Find where the given text appears and provide that cell's center as [x, y] coordinate. 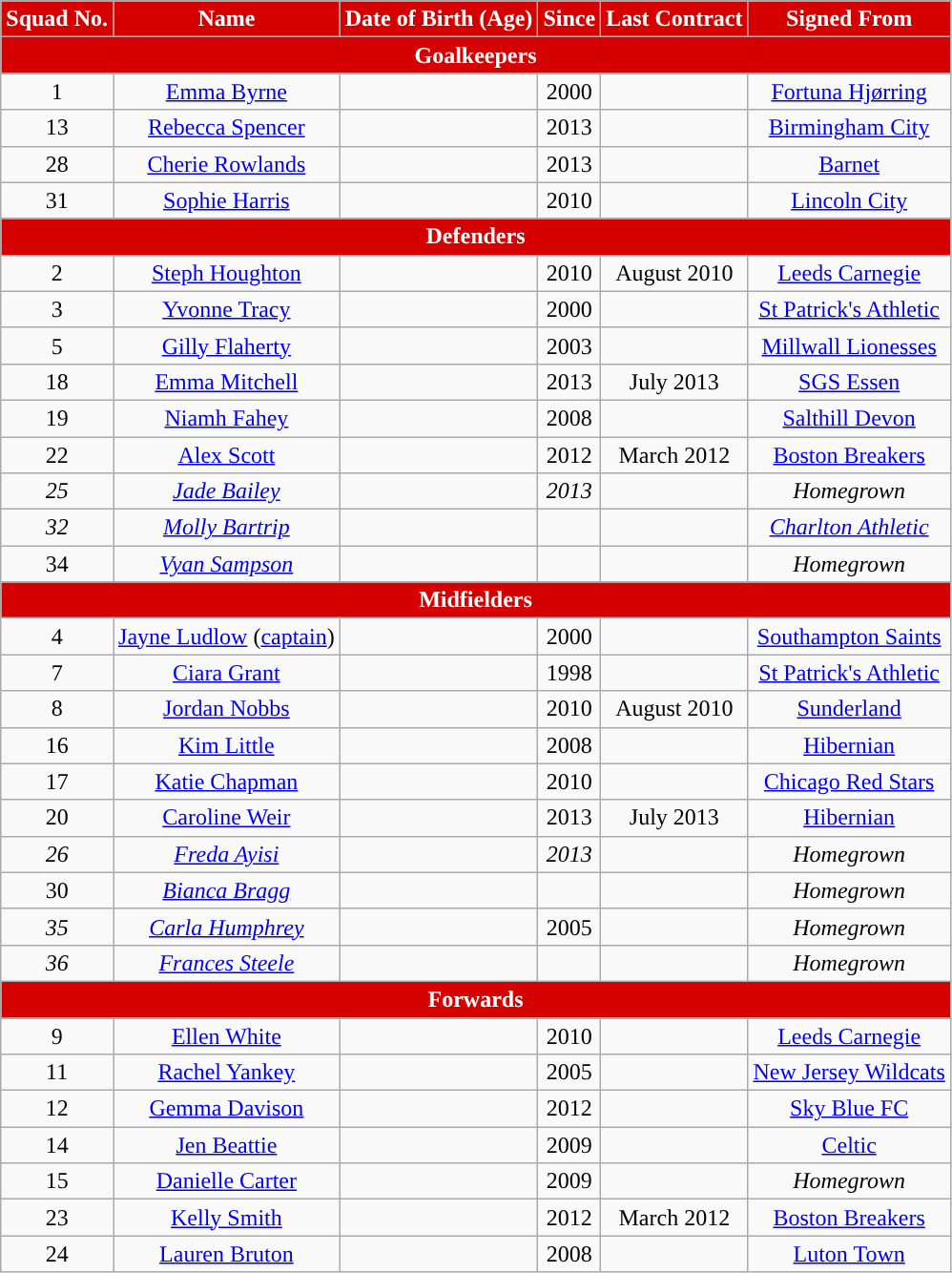
1998 [569, 673]
Jade Bailey [227, 491]
36 [57, 963]
Alex Scott [227, 455]
Niamh Fahey [227, 418]
7 [57, 673]
Celtic [849, 1145]
Caroline Weir [227, 818]
4 [57, 636]
Lincoln City [849, 200]
Luton Town [849, 1254]
Gemma Davison [227, 1109]
1 [57, 92]
Chicago Red Stars [849, 782]
18 [57, 382]
Name [227, 19]
14 [57, 1145]
Sky Blue FC [849, 1109]
SGS Essen [849, 382]
Kim Little [227, 745]
Goalkeepers [476, 55]
New Jersey Wildcats [849, 1073]
34 [57, 564]
Rachel Yankey [227, 1073]
Frances Steele [227, 963]
Molly Bartrip [227, 528]
Sunderland [849, 709]
Ciara Grant [227, 673]
3 [57, 309]
30 [57, 890]
Freda Ayisi [227, 854]
Midfielders [476, 600]
Fortuna Hjørring [849, 92]
Danielle Carter [227, 1181]
Squad No. [57, 19]
5 [57, 345]
17 [57, 782]
Cherie Rowlands [227, 164]
Birmingham City [849, 128]
Signed From [849, 19]
Bianca Bragg [227, 890]
Sophie Harris [227, 200]
15 [57, 1181]
Kelly Smith [227, 1218]
Ellen White [227, 1035]
24 [57, 1254]
22 [57, 455]
26 [57, 854]
Steph Houghton [227, 273]
Millwall Lionesses [849, 345]
13 [57, 128]
2003 [569, 345]
Emma Byrne [227, 92]
19 [57, 418]
Date of Birth (Age) [439, 19]
Last Contract [674, 19]
20 [57, 818]
Gilly Flaherty [227, 345]
12 [57, 1109]
Jordan Nobbs [227, 709]
35 [57, 927]
Jen Beattie [227, 1145]
Rebecca Spencer [227, 128]
Yvonne Tracy [227, 309]
Katie Chapman [227, 782]
Salthill Devon [849, 418]
9 [57, 1035]
Jayne Ludlow (captain) [227, 636]
Defenders [476, 237]
Forwards [476, 999]
31 [57, 200]
11 [57, 1073]
Southampton Saints [849, 636]
Lauren Bruton [227, 1254]
Emma Mitchell [227, 382]
32 [57, 528]
25 [57, 491]
Vyan Sampson [227, 564]
16 [57, 745]
8 [57, 709]
2 [57, 273]
Barnet [849, 164]
Carla Humphrey [227, 927]
23 [57, 1218]
28 [57, 164]
Charlton Athletic [849, 528]
Since [569, 19]
